From the cell containing the given text, extract its center point as (x, y) coordinate. 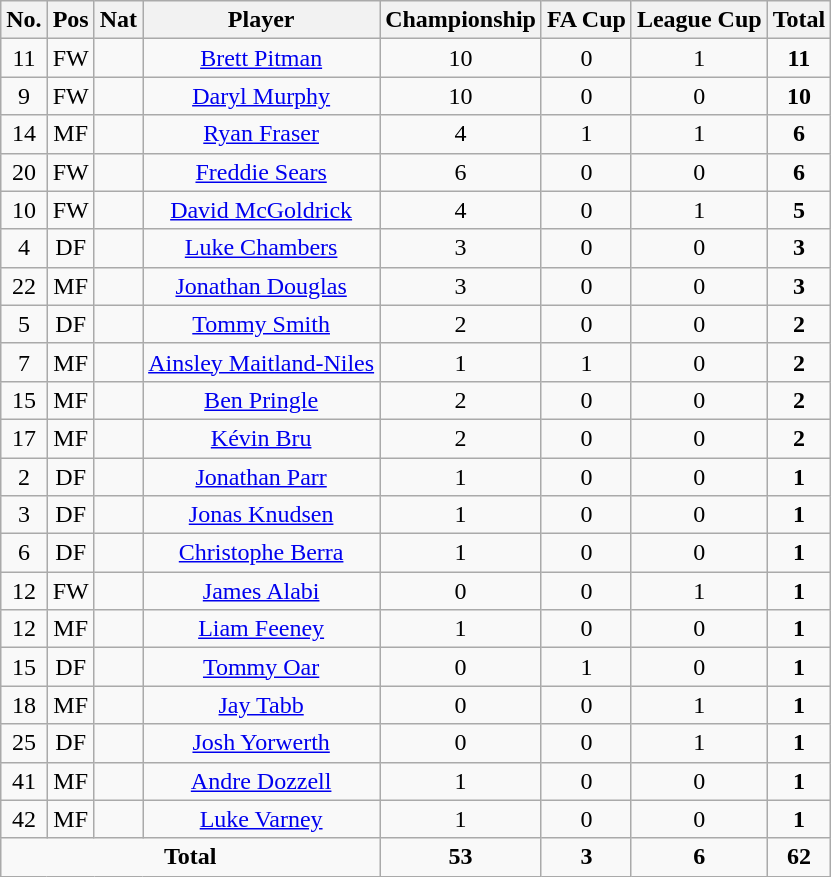
Jonathan Parr (262, 477)
Pos (70, 20)
Josh Yorwerth (262, 743)
18 (24, 705)
9 (24, 96)
Luke Chambers (262, 248)
Player (262, 20)
FA Cup (586, 20)
25 (24, 743)
David McGoldrick (262, 210)
Freddie Sears (262, 172)
7 (24, 362)
14 (24, 134)
Ryan Fraser (262, 134)
Liam Feeney (262, 629)
41 (24, 781)
Jonas Knudsen (262, 515)
Christophe Berra (262, 553)
22 (24, 286)
Nat (118, 20)
Luke Varney (262, 819)
Brett Pitman (262, 58)
20 (24, 172)
Jay Tabb (262, 705)
Ben Pringle (262, 400)
Tommy Oar (262, 667)
Ainsley Maitland-Niles (262, 362)
James Alabi (262, 591)
Tommy Smith (262, 324)
Daryl Murphy (262, 96)
62 (799, 857)
Championship (461, 20)
Andre Dozzell (262, 781)
League Cup (699, 20)
53 (461, 857)
17 (24, 438)
Kévin Bru (262, 438)
Jonathan Douglas (262, 286)
42 (24, 819)
No. (24, 20)
